Return [X, Y] of the center of cell containing provided text 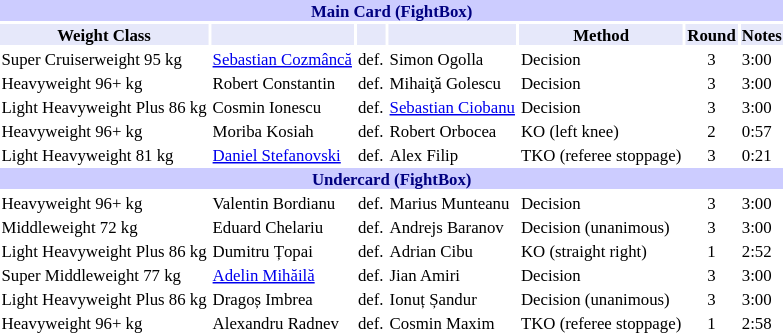
Daniel Stefanovski [282, 154]
Mihaiţă Golescu [452, 82]
KO (left knee) [600, 130]
Super Cruiserweight 95 kg [104, 58]
Sebastian Cozmâncă [282, 58]
Cosmin Ionescu [282, 106]
Jian Amiri [452, 274]
Robert Constantin [282, 82]
2 [712, 130]
Simon Ogolla [452, 58]
Super Middleweight 77 kg [104, 274]
Alexandru Radnev [282, 322]
Cosmin Maxim [452, 322]
2:58 [762, 322]
Andrejs Baranov [452, 226]
Middleweight 72 kg [104, 226]
Ionuț Șandur [452, 298]
2:52 [762, 250]
Eduard Chelariu [282, 226]
Weight Class [104, 34]
KO (straight right) [600, 250]
Moriba Kosiah [282, 130]
Notes [762, 34]
0:57 [762, 130]
Main Card (FightBox) [392, 10]
Light Heavyweight 81 kg [104, 154]
Robert Orbocea [452, 130]
Valentin Bordianu [282, 202]
Adrian Cibu [452, 250]
0:21 [762, 154]
Dragoș Imbrea [282, 298]
Alex Filip [452, 154]
Undercard (FightBox) [392, 178]
Adelin Mihăilă [282, 274]
Marius Munteanu [452, 202]
Sebastian Ciobanu [452, 106]
Dumitru Țopai [282, 250]
Method [600, 34]
Round [712, 34]
